From the cell containing the given text, extract its center point as (X, Y) coordinate. 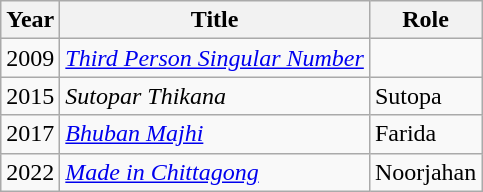
Sutopa (425, 96)
Sutopar Thikana (215, 96)
Year (30, 20)
Third Person Singular Number (215, 58)
Bhuban Majhi (215, 134)
Noorjahan (425, 172)
Title (215, 20)
2022 (30, 172)
2015 (30, 96)
2017 (30, 134)
2009 (30, 58)
Farida (425, 134)
Role (425, 20)
Made in Chittagong (215, 172)
